Locate the cell with the specified text and output its (X, Y) center coordinate. 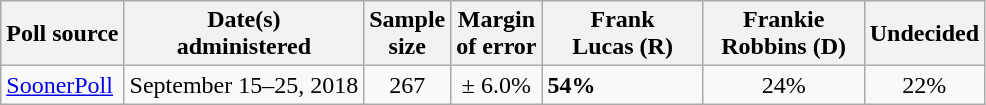
SoonerPoll (62, 85)
Samplesize (408, 34)
22% (924, 85)
54% (622, 85)
Poll source (62, 34)
267 (408, 85)
FrankLucas (R) (622, 34)
September 15–25, 2018 (244, 85)
FrankieRobbins (D) (784, 34)
Date(s)administered (244, 34)
Marginof error (496, 34)
Undecided (924, 34)
24% (784, 85)
± 6.0% (496, 85)
